Determine the (X, Y) coordinate at the center of the cell enclosing the given text.  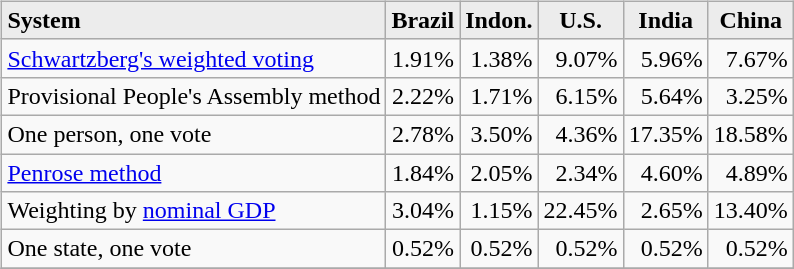
7.67% (750, 58)
6.15% (580, 96)
2.34% (580, 173)
3.04% (423, 211)
U.S. (580, 20)
18.58% (750, 134)
1.91% (423, 58)
17.35% (666, 134)
Penrose method (194, 173)
2.05% (499, 173)
4.89% (750, 173)
13.40% (750, 211)
2.78% (423, 134)
1.15% (499, 211)
5.96% (666, 58)
3.50% (499, 134)
Schwartzberg's weighted voting (194, 58)
Weighting by nominal GDP (194, 211)
One state, one vote (194, 249)
System (194, 20)
4.36% (580, 134)
Brazil (423, 20)
1.71% (499, 96)
India (666, 20)
5.64% (666, 96)
2.22% (423, 96)
9.07% (580, 58)
One person, one vote (194, 134)
Provisional People's Assembly method (194, 96)
4.60% (666, 173)
3.25% (750, 96)
2.65% (666, 211)
1.38% (499, 58)
Indon. (499, 20)
China (750, 20)
22.45% (580, 211)
1.84% (423, 173)
